Return the (x, y) coordinate for the center point of the cell that contains the specified text.  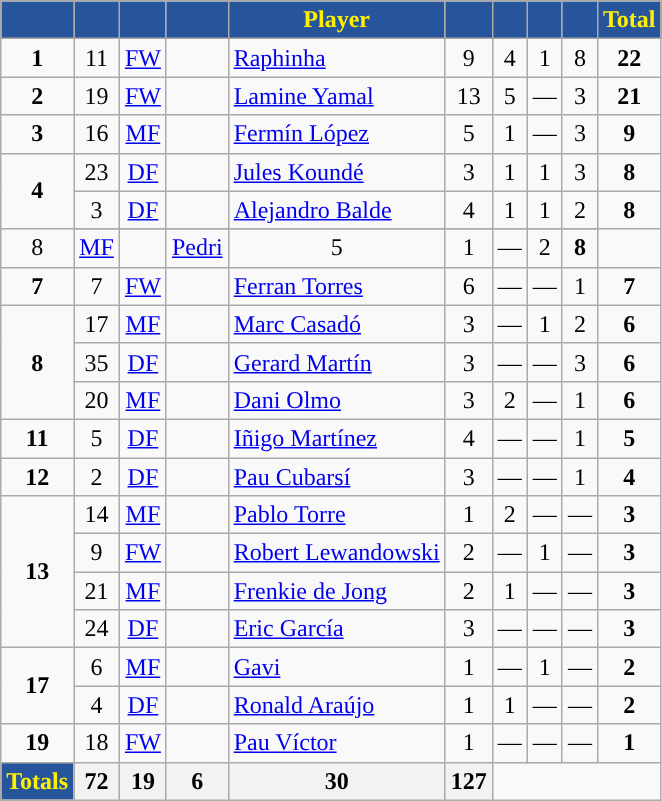
Pau Cubarsí (336, 477)
20 (97, 400)
Lamine Yamal (336, 96)
Gerard Martín (336, 362)
Robert Lewandowski (336, 553)
24 (97, 629)
22 (629, 58)
127 (468, 781)
Alejandro Balde (336, 210)
Frenkie de Jong (336, 591)
16 (97, 134)
18 (97, 743)
Pablo Torre (336, 515)
Eric García (336, 629)
Ronald Araújo (336, 705)
Marc Casadó (336, 324)
Pau Víctor (336, 743)
12 (38, 477)
Pedri (197, 248)
Iñigo Martínez (336, 438)
35 (97, 362)
Fermín López (336, 134)
72 (97, 781)
Total (629, 20)
Raphinha (336, 58)
Jules Koundé (336, 172)
Dani Olmo (336, 400)
Totals (38, 781)
Ferran Torres (336, 286)
Gavi (336, 667)
Player (336, 20)
30 (336, 781)
23 (97, 172)
14 (97, 515)
